Locate the cell with the specified text and output its [x, y] center coordinate. 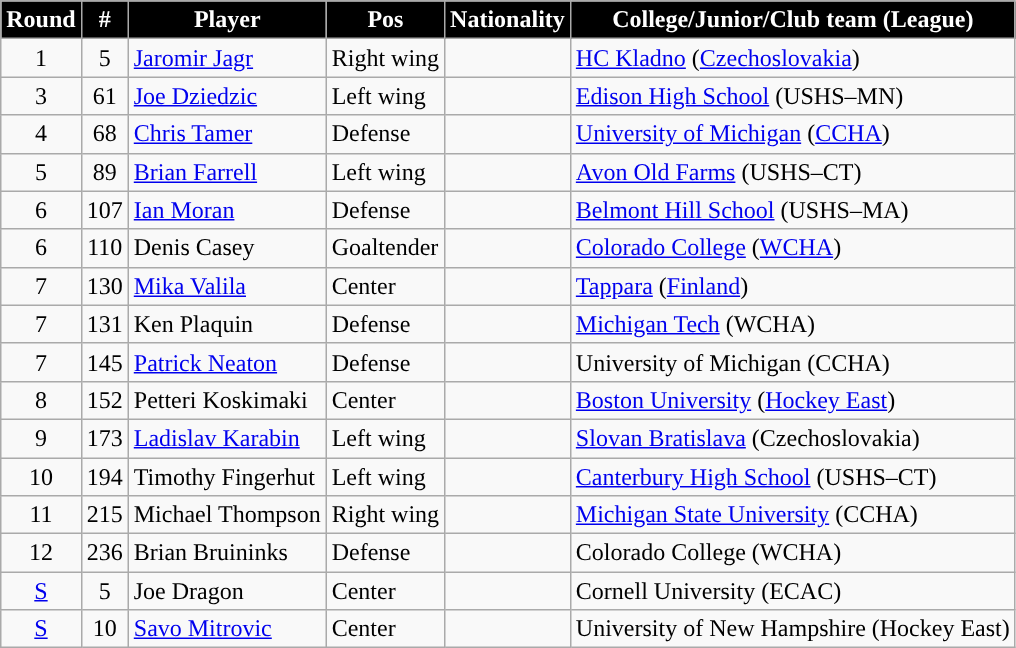
131 [104, 324]
173 [104, 438]
Nationality [508, 20]
Boston University (Hockey East) [792, 400]
Savo Mitrovic [227, 629]
89 [104, 172]
Brian Bruininks [227, 553]
Belmont Hill School (USHS–MA) [792, 210]
107 [104, 210]
68 [104, 134]
Joe Dziedzic [227, 96]
Edison High School (USHS–MN) [792, 96]
Mika Valila [227, 286]
110 [104, 248]
Pos [385, 20]
Ken Plaquin [227, 324]
# [104, 20]
61 [104, 96]
12 [41, 553]
3 [41, 96]
236 [104, 553]
1 [41, 58]
194 [104, 477]
Michigan Tech (WCHA) [792, 324]
Patrick Neaton [227, 362]
Timothy Fingerhut [227, 477]
Ian Moran [227, 210]
152 [104, 400]
145 [104, 362]
Ladislav Karabin [227, 438]
Jaromir Jagr [227, 58]
Avon Old Farms (USHS–CT) [792, 172]
Tappara (Finland) [792, 286]
Slovan Bratislava (Czechoslovakia) [792, 438]
Goaltender [385, 248]
215 [104, 515]
8 [41, 400]
Brian Farrell [227, 172]
University of New Hampshire (Hockey East) [792, 629]
Michigan State University (CCHA) [792, 515]
HC Kladno (Czechoslovakia) [792, 58]
130 [104, 286]
Joe Dragon [227, 591]
9 [41, 438]
Player [227, 20]
4 [41, 134]
Cornell University (ECAC) [792, 591]
Michael Thompson [227, 515]
Denis Casey [227, 248]
Petteri Koskimaki [227, 400]
College/Junior/Club team (League) [792, 20]
11 [41, 515]
Round [41, 20]
Canterbury High School (USHS–CT) [792, 477]
Chris Tamer [227, 134]
